Return (x, y) of the center of cell containing provided text 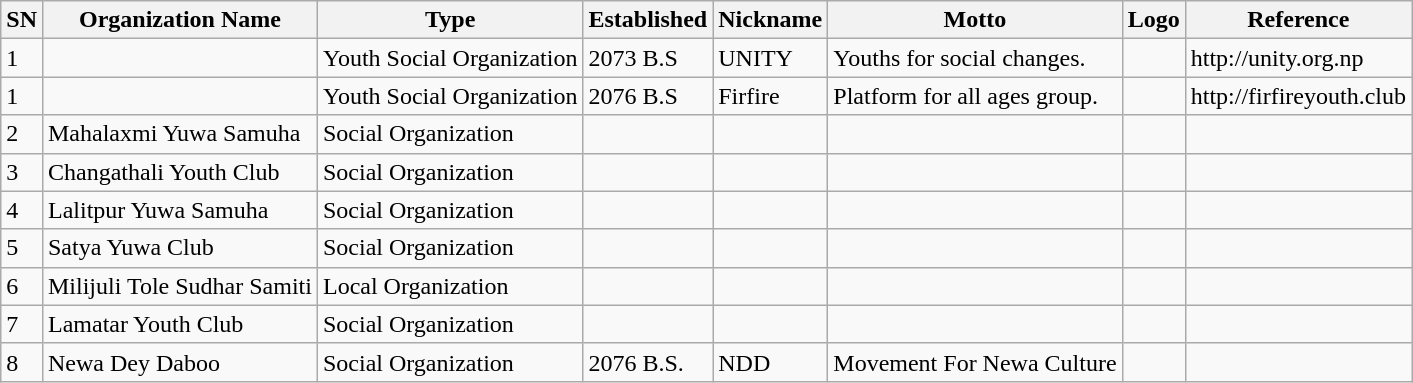
6 (22, 286)
Satya Yuwa Club (180, 248)
3 (22, 172)
5 (22, 248)
8 (22, 362)
Movement For Newa Culture (975, 362)
NDD (770, 362)
Lalitpur Yuwa Samuha (180, 210)
Youths for social changes. (975, 58)
Logo (1154, 20)
http://unity.org.np (1298, 58)
Milijuli Tole Sudhar Samiti (180, 286)
Platform for all ages group. (975, 96)
Reference (1298, 20)
Nickname (770, 20)
Local Organization (450, 286)
Mahalaxmi Yuwa Samuha (180, 134)
UNITY (770, 58)
2076 B.S. (648, 362)
Motto (975, 20)
Lamatar Youth Club (180, 324)
SN (22, 20)
Organization Name (180, 20)
7 (22, 324)
Changathali Youth Club (180, 172)
2076 B.S (648, 96)
Newa Dey Daboo (180, 362)
4 (22, 210)
Established (648, 20)
Type (450, 20)
2 (22, 134)
http://firfireyouth.club (1298, 96)
2073 B.S (648, 58)
Firfire (770, 96)
